Capture the cell that displays the provided text and extract its [x, y] central coordinate. 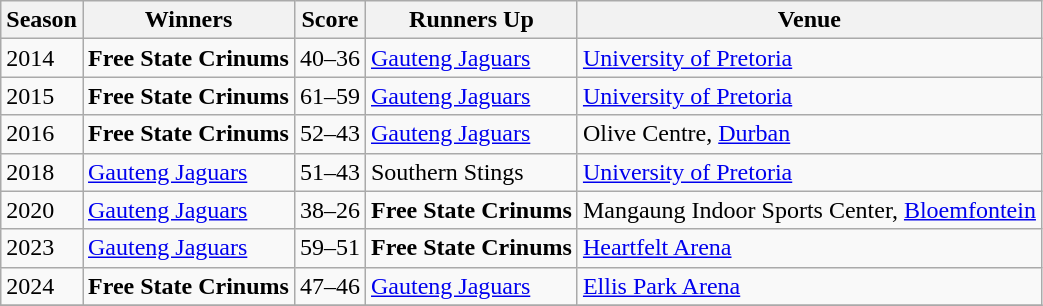
51–43 [330, 172]
38–26 [330, 210]
2023 [42, 248]
Runners Up [471, 20]
Winners [188, 20]
59–51 [330, 248]
2018 [42, 172]
40–36 [330, 58]
Season [42, 20]
Ellis Park Arena [809, 286]
2024 [42, 286]
2020 [42, 210]
2014 [42, 58]
61–59 [330, 96]
Venue [809, 20]
2015 [42, 96]
Mangaung Indoor Sports Center, Bloemfontein [809, 210]
Southern Stings [471, 172]
2016 [42, 134]
Score [330, 20]
Olive Centre, Durban [809, 134]
47–46 [330, 286]
Heartfelt Arena [809, 248]
52–43 [330, 134]
